Return [x, y] of the center of cell containing provided text 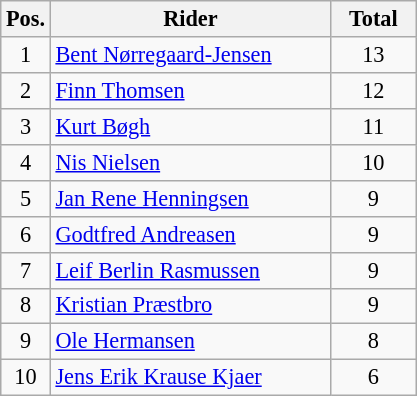
Bent Nørregaard-Jensen [190, 55]
5 [26, 198]
13 [374, 55]
Jan Rene Henningsen [190, 198]
2 [26, 90]
Finn Thomsen [190, 90]
Jens Erik Krause Kjaer [190, 378]
Kurt Bøgh [190, 126]
Ole Hermansen [190, 342]
Godtfred Andreasen [190, 234]
12 [374, 90]
7 [26, 270]
11 [374, 126]
Nis Nielsen [190, 162]
Kristian Præstbro [190, 306]
Leif Berlin Rasmussen [190, 270]
3 [26, 126]
Rider [190, 19]
1 [26, 55]
4 [26, 162]
Total [374, 19]
Pos. [26, 19]
